Extract the (X, Y) coordinate from the center of the cell holding the provided text.  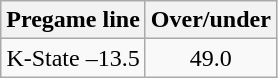
Over/under (210, 20)
K-State –13.5 (74, 58)
Pregame line (74, 20)
49.0 (210, 58)
